Detect which cell encompasses the target text, then output its (x, y) center coordinate. 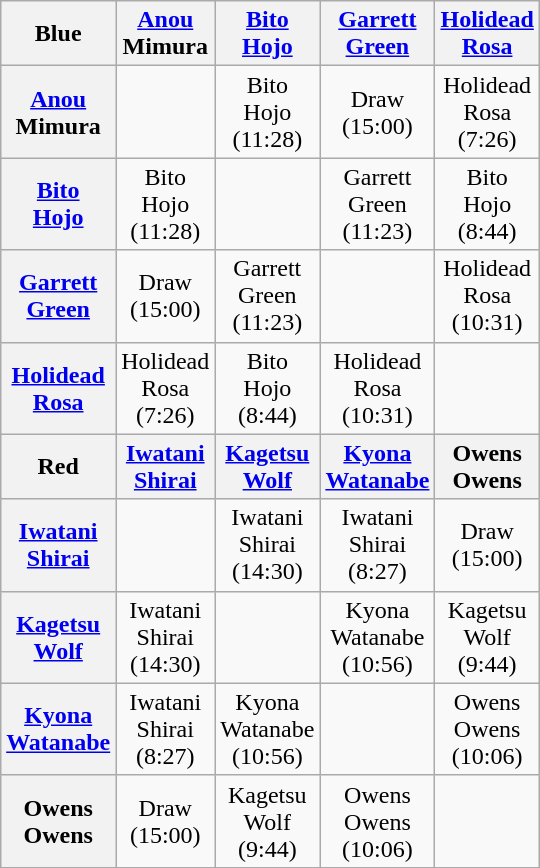
Blue (58, 34)
Red (58, 466)
